Provide the (x, y) coordinate of the cell's center where the given text is located.  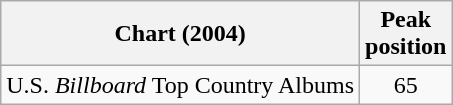
U.S. Billboard Top Country Albums (180, 85)
Peakposition (406, 34)
65 (406, 85)
Chart (2004) (180, 34)
